Capture the cell that displays the provided text and extract its [X, Y] central coordinate. 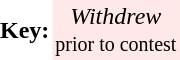
Withdrewprior to contest [116, 30]
